Return the (x, y) coordinate for the center point of the cell that contains the specified text.  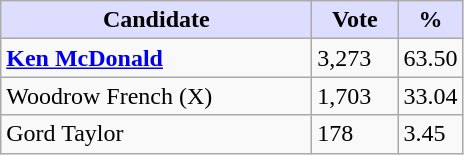
178 (355, 134)
Woodrow French (X) (156, 96)
Ken McDonald (156, 58)
Candidate (156, 20)
3,273 (355, 58)
1,703 (355, 96)
Vote (355, 20)
33.04 (430, 96)
3.45 (430, 134)
% (430, 20)
63.50 (430, 58)
Gord Taylor (156, 134)
